Output the (x, y) coordinate of the center of the cell containing the given text.  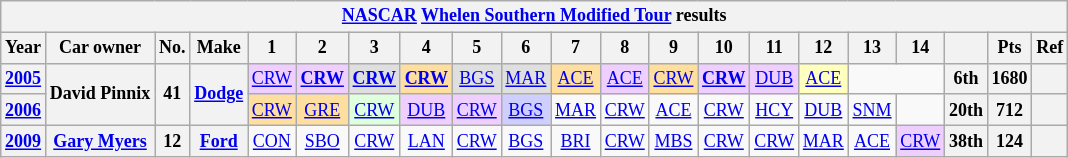
8 (624, 48)
20th (966, 110)
7 (576, 48)
2006 (24, 110)
Make (219, 48)
13 (872, 48)
SNM (872, 110)
3 (374, 48)
14 (920, 48)
SBO (322, 140)
11 (774, 48)
Dodge (219, 94)
No. (172, 48)
NASCAR Whelen Southern Modified Tour results (534, 16)
124 (1010, 140)
MBS (674, 140)
6th (966, 78)
LAN (426, 140)
6 (526, 48)
2005 (24, 78)
CON (272, 140)
Ford (219, 140)
Year (24, 48)
Gary Myers (100, 140)
Ref (1050, 48)
4 (426, 48)
38th (966, 140)
5 (476, 48)
2 (322, 48)
41 (172, 94)
Car owner (100, 48)
9 (674, 48)
Pts (1010, 48)
1 (272, 48)
10 (724, 48)
HCY (774, 110)
2009 (24, 140)
David Pinnix (100, 94)
712 (1010, 110)
GRE (322, 110)
BRI (576, 140)
1680 (1010, 78)
